Determine the [X, Y] coordinate at the center of the cell enclosing the given text.  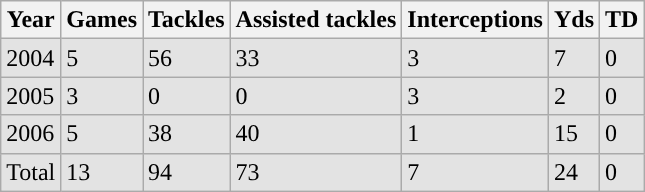
2004 [31, 58]
56 [187, 58]
40 [316, 134]
15 [574, 134]
33 [316, 58]
1 [476, 134]
Year [31, 20]
38 [187, 134]
2 [574, 96]
24 [574, 172]
73 [316, 172]
Total [31, 172]
Interceptions [476, 20]
94 [187, 172]
13 [102, 172]
Tackles [187, 20]
TD [622, 20]
Assisted tackles [316, 20]
2006 [31, 134]
Yds [574, 20]
2005 [31, 96]
Games [102, 20]
